Determine the [X, Y] coordinate at the center of the cell enclosing the given text.  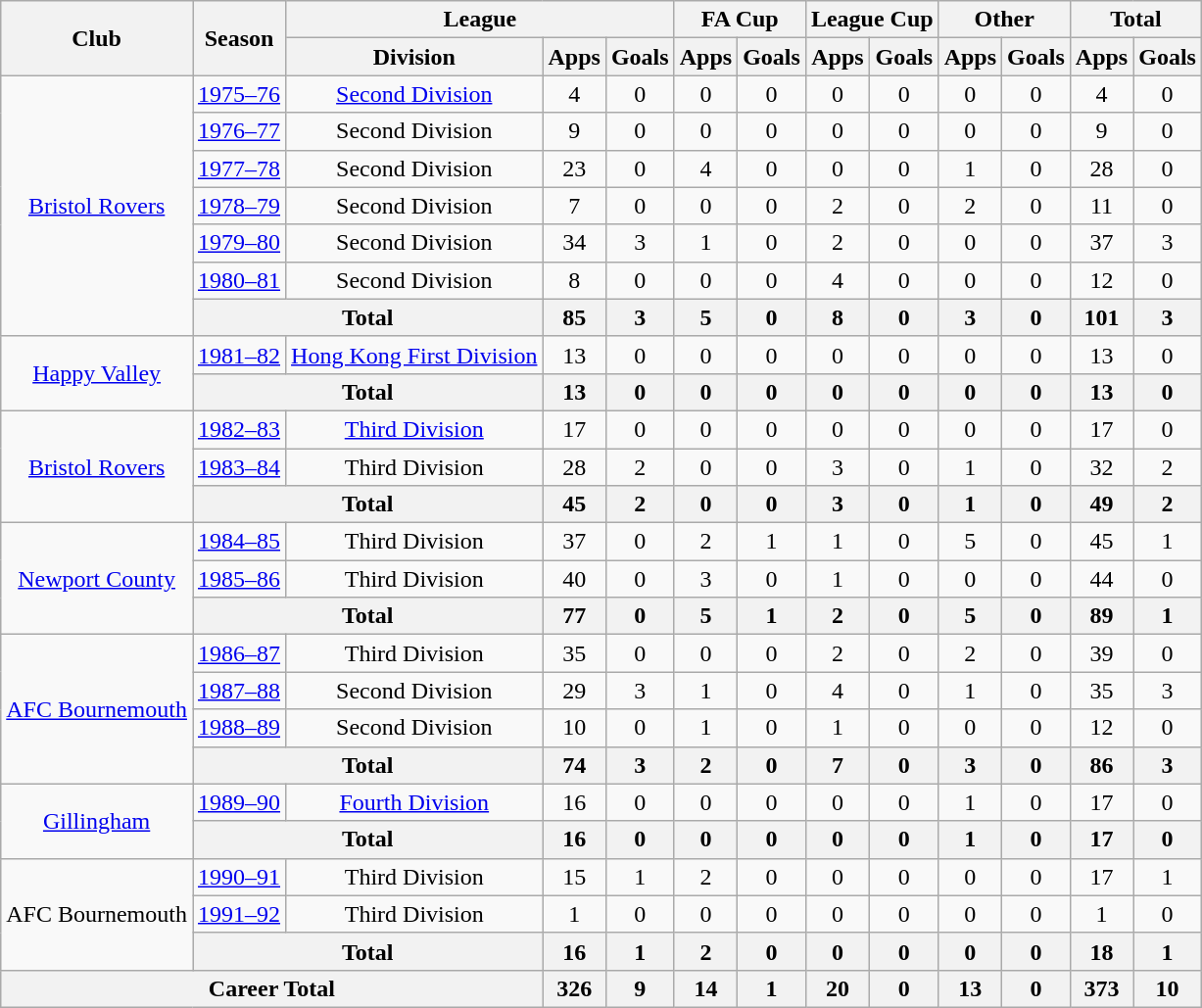
23 [574, 168]
1989–90 [239, 802]
18 [1101, 951]
85 [574, 317]
Newport County [97, 579]
League [480, 20]
1991–92 [239, 914]
1978–79 [239, 206]
15 [574, 877]
Hong Kong First Division [414, 355]
1977–78 [239, 168]
1979–80 [239, 243]
326 [574, 988]
49 [1101, 504]
86 [1101, 765]
1975–76 [239, 94]
FA Cup [740, 20]
74 [574, 765]
11 [1101, 206]
1985–86 [239, 579]
Career Total [272, 988]
Season [239, 38]
1986–87 [239, 653]
1988–89 [239, 728]
40 [574, 579]
Happy Valley [97, 373]
32 [1101, 467]
89 [1101, 616]
1987–88 [239, 691]
101 [1101, 317]
39 [1101, 653]
1981–82 [239, 355]
34 [574, 243]
Fourth Division [414, 802]
Club [97, 38]
1984–85 [239, 542]
1976–77 [239, 131]
1983–84 [239, 467]
1980–81 [239, 280]
Other [1004, 20]
373 [1101, 988]
1982–83 [239, 429]
1990–91 [239, 877]
29 [574, 691]
77 [574, 616]
League Cup [872, 20]
Gillingham [97, 821]
20 [837, 988]
Division [414, 57]
44 [1101, 579]
14 [705, 988]
